Locate the cell with the specified text and output its (x, y) center coordinate. 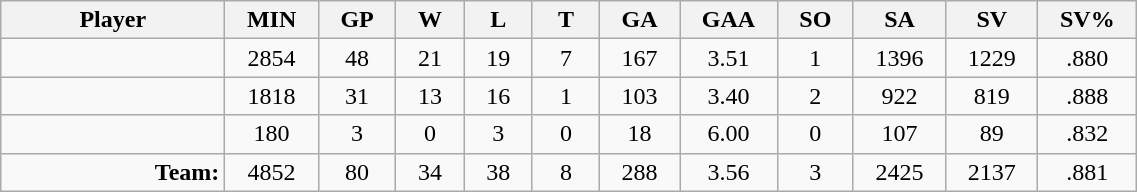
.880 (1088, 58)
Team: (113, 172)
21 (430, 58)
1818 (272, 96)
819 (992, 96)
.881 (1088, 172)
.832 (1088, 134)
80 (357, 172)
288 (640, 172)
SV (992, 20)
7 (566, 58)
922 (899, 96)
180 (272, 134)
13 (430, 96)
6.00 (729, 134)
SV% (1088, 20)
16 (498, 96)
18 (640, 134)
.888 (1088, 96)
89 (992, 134)
8 (566, 172)
2425 (899, 172)
2 (815, 96)
34 (430, 172)
GAA (729, 20)
19 (498, 58)
1396 (899, 58)
SA (899, 20)
2854 (272, 58)
38 (498, 172)
1229 (992, 58)
GA (640, 20)
3.40 (729, 96)
167 (640, 58)
107 (899, 134)
T (566, 20)
2137 (992, 172)
3.56 (729, 172)
4852 (272, 172)
Player (113, 20)
L (498, 20)
W (430, 20)
48 (357, 58)
SO (815, 20)
GP (357, 20)
103 (640, 96)
3.51 (729, 58)
31 (357, 96)
MIN (272, 20)
